From the cell containing the given text, extract its center point as (X, Y) coordinate. 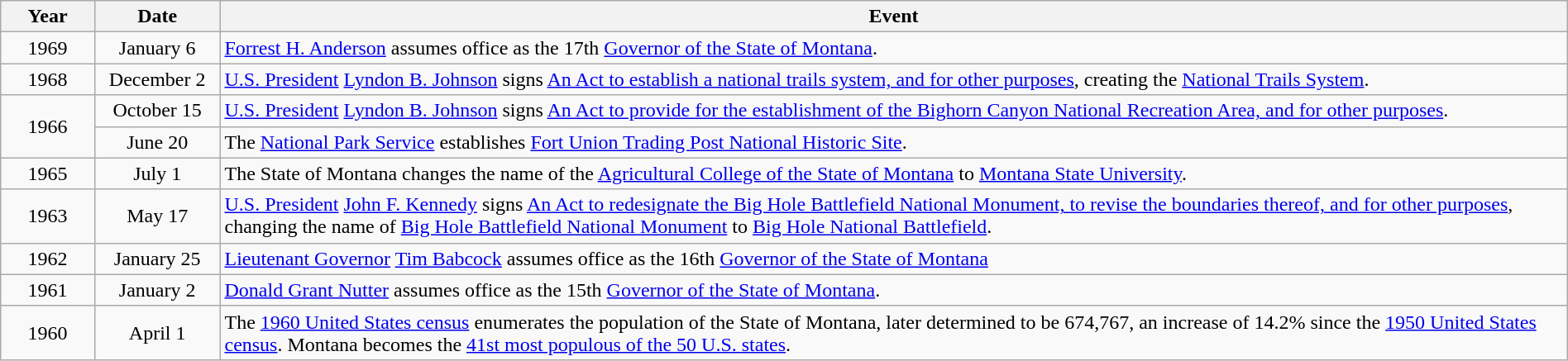
1962 (48, 259)
1961 (48, 290)
1965 (48, 173)
January 6 (157, 48)
Event (893, 17)
1968 (48, 79)
January 2 (157, 290)
Donald Grant Nutter assumes office as the 15th Governor of the State of Montana. (893, 290)
Year (48, 17)
April 1 (157, 332)
December 2 (157, 79)
Forrest H. Anderson assumes office as the 17th Governor of the State of Montana. (893, 48)
1969 (48, 48)
1960 (48, 332)
Lieutenant Governor Tim Babcock assumes office as the 16th Governor of the State of Montana (893, 259)
May 17 (157, 216)
The State of Montana changes the name of the Agricultural College of the State of Montana to Montana State University. (893, 173)
October 15 (157, 111)
U.S. President Lyndon B. Johnson signs An Act to establish a national trails system, and for other purposes, creating the National Trails System. (893, 79)
July 1 (157, 173)
June 20 (157, 142)
Date (157, 17)
1966 (48, 126)
The National Park Service establishes Fort Union Trading Post National Historic Site. (893, 142)
1963 (48, 216)
January 25 (157, 259)
